Provide the (X, Y) coordinate of the cell's center where the given text is located.  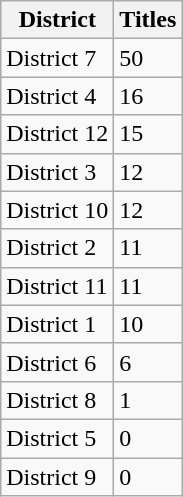
District 11 (58, 286)
1 (148, 400)
District 10 (58, 210)
District 4 (58, 96)
District 2 (58, 248)
50 (148, 58)
District (58, 20)
District 12 (58, 134)
District 3 (58, 172)
District 9 (58, 477)
15 (148, 134)
6 (148, 362)
10 (148, 324)
16 (148, 96)
Titles (148, 20)
District 1 (58, 324)
District 7 (58, 58)
District 8 (58, 400)
District 5 (58, 438)
District 6 (58, 362)
